Return the [X, Y] coordinate for the center point of the cell that contains the specified text.  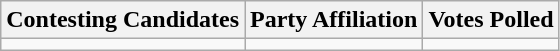
Party Affiliation [334, 20]
Contesting Candidates [123, 20]
Votes Polled [491, 20]
